Return the (X, Y) coordinate for the center point of the cell that contains the specified text.  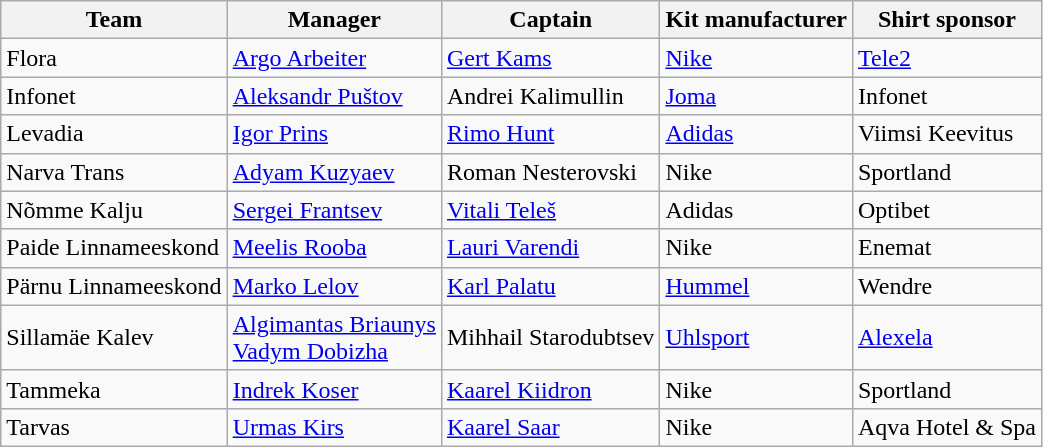
Indrek Koser (334, 389)
Mihhail Starodubtsev (550, 338)
Aleksandr Puštov (334, 96)
Roman Nesterovski (550, 172)
Meelis Rooba (334, 248)
Tammeka (114, 389)
Rimo Hunt (550, 134)
Nõmme Kalju (114, 210)
Team (114, 20)
Hummel (756, 286)
Alexela (946, 338)
Algimantas Briaunys Vadym Dobizha (334, 338)
Karl Palatu (550, 286)
Adyam Kuzyaev (334, 172)
Flora (114, 58)
Viimsi Keevitus (946, 134)
Narva Trans (114, 172)
Uhlsport (756, 338)
Wendre (946, 286)
Lauri Varendi (550, 248)
Vitali Teleš (550, 210)
Kaarel Saar (550, 427)
Sergei Frantsev (334, 210)
Argo Arbeiter (334, 58)
Captain (550, 20)
Tele2 (946, 58)
Urmas Kirs (334, 427)
Joma (756, 96)
Tarvas (114, 427)
Marko Lelov (334, 286)
Igor Prins (334, 134)
Sillamäe Kalev (114, 338)
Aqva Hotel & Spa (946, 427)
Kit manufacturer (756, 20)
Andrei Kalimullin (550, 96)
Enemat (946, 248)
Levadia (114, 134)
Pärnu Linnameeskond (114, 286)
Manager (334, 20)
Shirt sponsor (946, 20)
Optibet (946, 210)
Paide Linnameeskond (114, 248)
Kaarel Kiidron (550, 389)
Gert Kams (550, 58)
